Locate the cell with the specified text and output its (x, y) center coordinate. 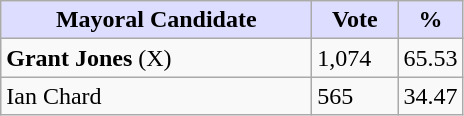
1,074 (355, 58)
Vote (355, 20)
565 (355, 96)
65.53 (430, 58)
Mayoral Candidate (156, 20)
Grant Jones (X) (156, 58)
34.47 (430, 96)
% (430, 20)
Ian Chard (156, 96)
